Provide the [X, Y] coordinate of the cell's center where the given text is located.  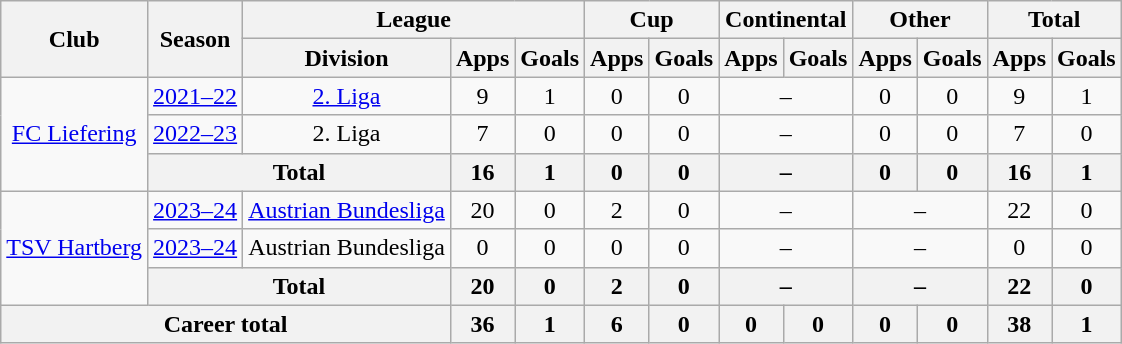
Career total [226, 324]
36 [482, 324]
Continental [786, 20]
6 [617, 324]
FC Liefering [74, 134]
Club [74, 39]
League [414, 20]
2022–23 [196, 134]
Cup [652, 20]
Season [196, 39]
Division [347, 58]
2021–22 [196, 96]
TSV Hartberg [74, 248]
38 [1019, 324]
Other [920, 20]
